Identify which cell holds the provided text, then report its [x, y] central coordinate. 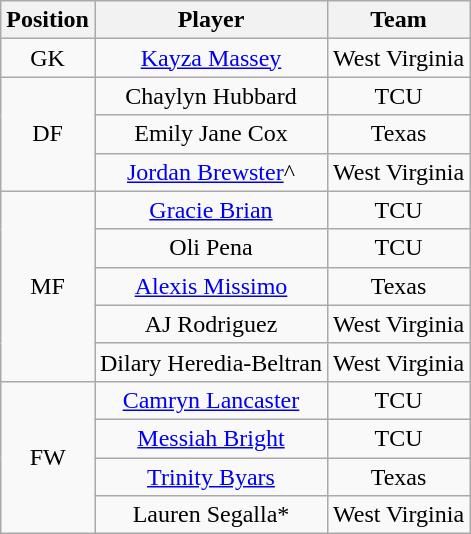
Oli Pena [210, 248]
Lauren Segalla* [210, 515]
AJ Rodriguez [210, 324]
Jordan Brewster^ [210, 172]
Alexis Missimo [210, 286]
Camryn Lancaster [210, 400]
Gracie Brian [210, 210]
Chaylyn Hubbard [210, 96]
Kayza Massey [210, 58]
Team [398, 20]
Dilary Heredia-Beltran [210, 362]
MF [48, 286]
Trinity Byars [210, 477]
Emily Jane Cox [210, 134]
DF [48, 134]
FW [48, 457]
Messiah Bright [210, 438]
Player [210, 20]
Position [48, 20]
GK [48, 58]
